Locate the cell with the specified text and output its (X, Y) center coordinate. 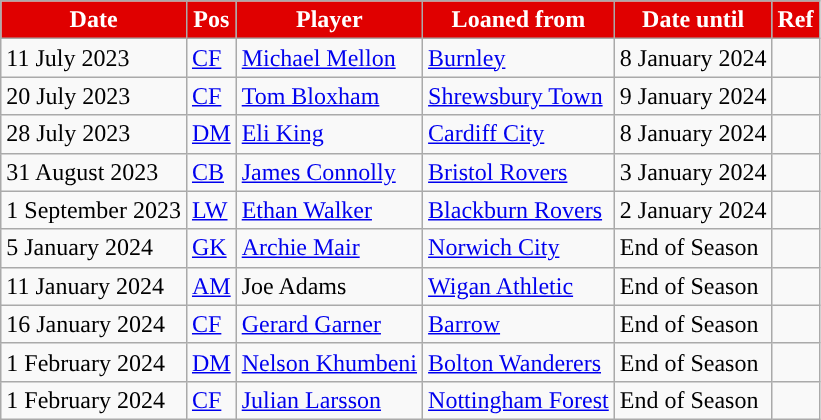
Bolton Wanderers (519, 362)
Ethan Walker (329, 210)
1 September 2023 (94, 210)
Blackburn Rovers (519, 210)
11 July 2023 (94, 58)
Bristol Rovers (519, 172)
LW (211, 210)
3 January 2024 (693, 172)
16 January 2024 (94, 324)
AM (211, 286)
Nelson Khumbeni (329, 362)
Wigan Athletic (519, 286)
Archie Mair (329, 248)
2 January 2024 (693, 210)
Burnley (519, 58)
Gerard Garner (329, 324)
Date (94, 20)
11 January 2024 (94, 286)
Julian Larsson (329, 400)
Cardiff City (519, 134)
GK (211, 248)
Tom Bloxham (329, 96)
Joe Adams (329, 286)
9 January 2024 (693, 96)
Eli King (329, 134)
CB (211, 172)
James Connolly (329, 172)
Pos (211, 20)
Nottingham Forest (519, 400)
Player (329, 20)
20 July 2023 (94, 96)
Michael Mellon (329, 58)
5 January 2024 (94, 248)
Ref (796, 20)
Loaned from (519, 20)
Norwich City (519, 248)
31 August 2023 (94, 172)
Date until (693, 20)
Barrow (519, 324)
28 July 2023 (94, 134)
Shrewsbury Town (519, 96)
